Determine the (X, Y) coordinate at the center of the cell enclosing the given text.  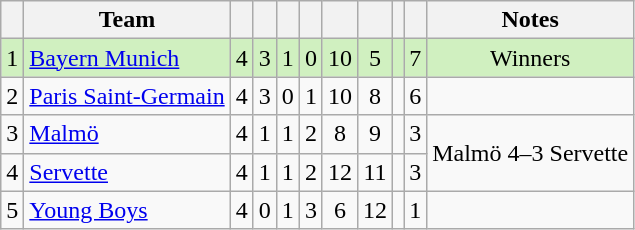
11 (374, 172)
7 (416, 58)
Bayern Munich (127, 58)
Malmö 4–3 Servette (530, 153)
Paris Saint-Germain (127, 96)
Notes (530, 20)
Malmö (127, 134)
9 (374, 134)
Servette (127, 172)
Young Boys (127, 210)
Team (127, 20)
Winners (530, 58)
